Find where the given text appears and provide that cell's center as [x, y] coordinate. 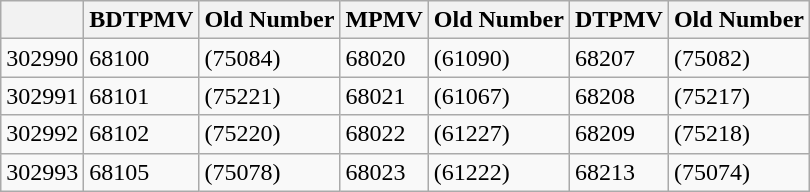
(75221) [270, 96]
68021 [384, 96]
302993 [42, 172]
68207 [618, 58]
68105 [142, 172]
68101 [142, 96]
(75218) [738, 134]
(61090) [498, 58]
302990 [42, 58]
(75217) [738, 96]
(75220) [270, 134]
(61222) [498, 172]
(75074) [738, 172]
DTPMV [618, 20]
(75078) [270, 172]
BDTPMV [142, 20]
302991 [42, 96]
(61067) [498, 96]
(75082) [738, 58]
68209 [618, 134]
68102 [142, 134]
MPMV [384, 20]
68022 [384, 134]
(75084) [270, 58]
68213 [618, 172]
68020 [384, 58]
(61227) [498, 134]
302992 [42, 134]
68023 [384, 172]
68100 [142, 58]
68208 [618, 96]
